Return the (x, y) coordinate for the center point of the cell that contains the specified text.  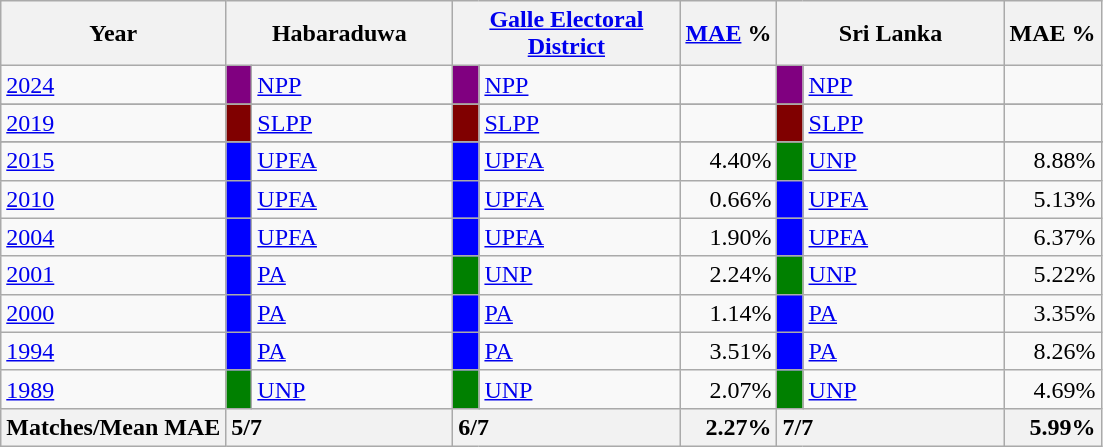
4.69% (1052, 389)
2000 (114, 313)
1.14% (728, 313)
8.88% (1052, 161)
5.99% (1052, 427)
6/7 (566, 427)
5.13% (1052, 199)
Habaraduwa (340, 34)
7/7 (890, 427)
Galle Electoral District (566, 34)
3.51% (728, 351)
2015 (114, 161)
Sri Lanka (890, 34)
2010 (114, 199)
6.37% (1052, 237)
3.35% (1052, 313)
2.24% (728, 275)
5.22% (1052, 275)
2024 (114, 85)
2.27% (728, 427)
Matches/Mean MAE (114, 427)
2004 (114, 237)
8.26% (1052, 351)
1989 (114, 389)
4.40% (728, 161)
2.07% (728, 389)
5/7 (340, 427)
2019 (114, 123)
1994 (114, 351)
2001 (114, 275)
Year (114, 34)
0.66% (728, 199)
1.90% (728, 237)
